Search for the cell housing the specified text and yield its [x, y] center coordinate. 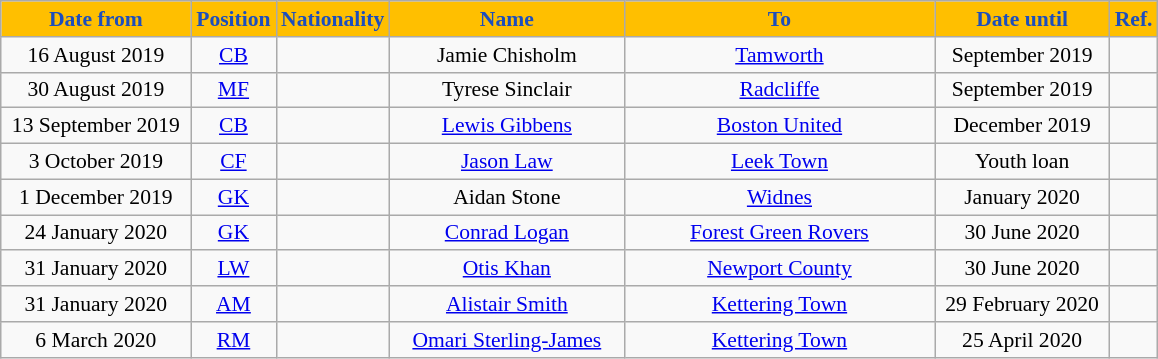
30 August 2019 [96, 90]
Date from [96, 19]
Nationality [332, 19]
Ref. [1134, 19]
Jamie Chisholm [506, 55]
December 2019 [1022, 126]
Lewis Gibbens [506, 126]
Tamworth [779, 55]
Date until [1022, 19]
3 October 2019 [96, 162]
Youth loan [1022, 162]
Otis Khan [506, 269]
13 September 2019 [96, 126]
Widnes [779, 197]
16 August 2019 [96, 55]
Alistair Smith [506, 304]
1 December 2019 [96, 197]
Aidan Stone [506, 197]
25 April 2020 [1022, 340]
RM [234, 340]
January 2020 [1022, 197]
Forest Green Rovers [779, 233]
Omari Sterling-James [506, 340]
29 February 2020 [1022, 304]
MF [234, 90]
Leek Town [779, 162]
6 March 2020 [96, 340]
24 January 2020 [96, 233]
Tyrese Sinclair [506, 90]
Boston United [779, 126]
LW [234, 269]
Jason Law [506, 162]
AM [234, 304]
To [779, 19]
Conrad Logan [506, 233]
Radcliffe [779, 90]
Position [234, 19]
Name [506, 19]
Newport County [779, 269]
CF [234, 162]
